Scan for the cell matching the given text and deliver its [X, Y] coordinate at center. 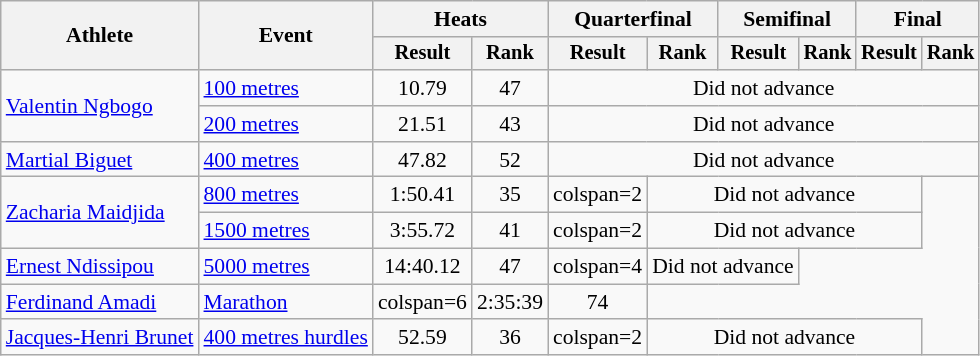
400 metres hurdles [285, 338]
36 [510, 338]
Final [918, 19]
41 [510, 231]
5000 metres [285, 267]
Ferdinand Amadi [100, 302]
3:55.72 [422, 231]
1500 metres [285, 231]
100 metres [285, 88]
10.79 [422, 88]
Valentin Ngbogo [100, 106]
Marathon [285, 302]
52.59 [422, 338]
35 [510, 195]
400 metres [285, 160]
Heats [460, 19]
14:40.12 [422, 267]
2:35:39 [510, 302]
colspan=4 [598, 267]
52 [510, 160]
Event [285, 36]
colspan=6 [422, 302]
43 [510, 124]
Jacques-Henri Brunet [100, 338]
21.51 [422, 124]
Martial Biguet [100, 160]
Ernest Ndissipou [100, 267]
Zacharia Maidjida [100, 212]
Quarterfinal [633, 19]
Semifinal [787, 19]
1:50.41 [422, 195]
200 metres [285, 124]
800 metres [285, 195]
74 [598, 302]
Athlete [100, 36]
47.82 [422, 160]
